Detect which cell encompasses the target text, then output its (X, Y) center coordinate. 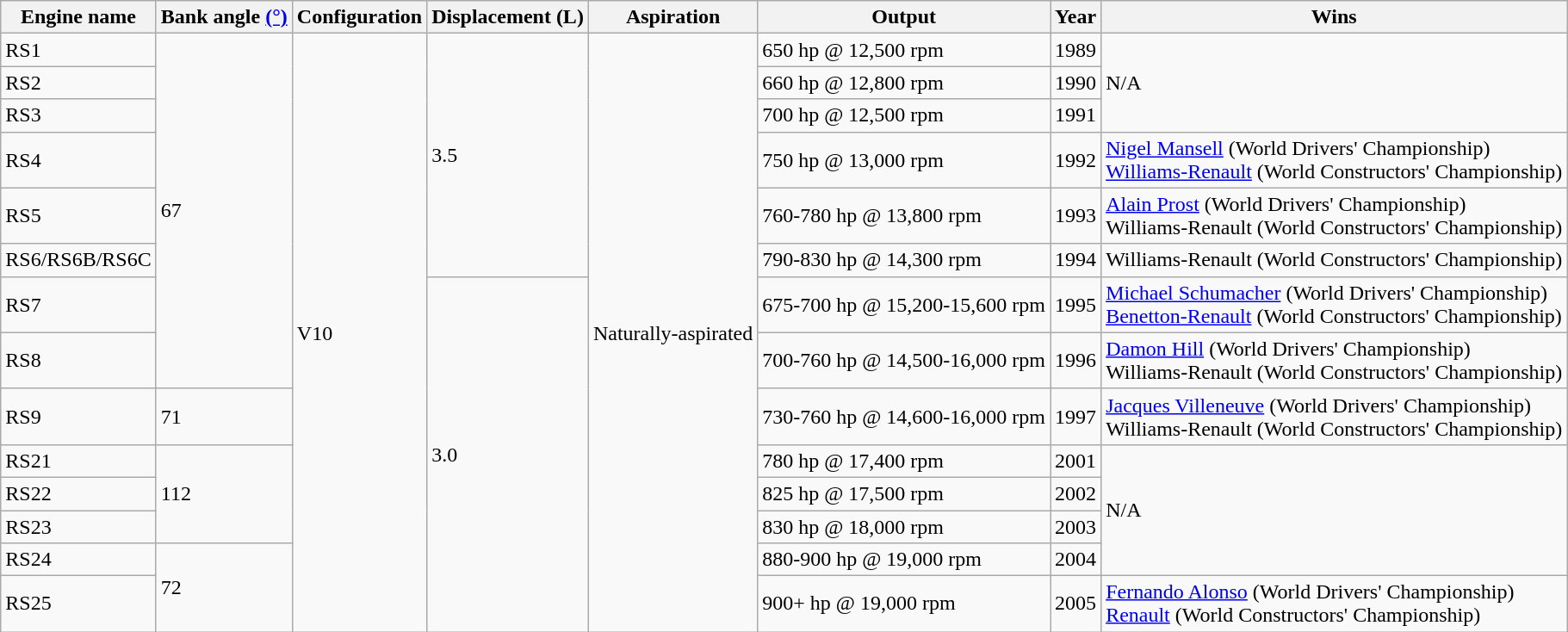
1996 (1076, 360)
660 hp @ 12,800 rpm (904, 83)
825 hp @ 17,500 rpm (904, 493)
RS22 (78, 493)
72 (224, 587)
1991 (1076, 115)
730-760 hp @ 14,600-16,000 rpm (904, 417)
Aspiration (672, 17)
Williams-Renault (World Constructors' Championship) (1335, 260)
Jacques Villeneuve (World Drivers' Championship)Williams-Renault (World Constructors' Championship) (1335, 417)
RS1 (78, 50)
112 (224, 493)
RS5 (78, 215)
900+ hp @ 19,000 rpm (904, 604)
71 (224, 417)
1995 (1076, 305)
1990 (1076, 83)
RS23 (78, 526)
830 hp @ 18,000 rpm (904, 526)
1994 (1076, 260)
RS6/RS6B/RS6C (78, 260)
Nigel Mansell (World Drivers' Championship)Williams-Renault (World Constructors' Championship) (1335, 160)
2002 (1076, 493)
Configuration (359, 17)
Damon Hill (World Drivers' Championship)Williams-Renault (World Constructors' Championship) (1335, 360)
RS2 (78, 83)
650 hp @ 12,500 rpm (904, 50)
2003 (1076, 526)
Alain Prost (World Drivers' Championship)Williams-Renault (World Constructors' Championship) (1335, 215)
750 hp @ 13,000 rpm (904, 160)
760-780 hp @ 13,800 rpm (904, 215)
Year (1076, 17)
700 hp @ 12,500 rpm (904, 115)
790-830 hp @ 14,300 rpm (904, 260)
RS21 (78, 461)
Naturally-aspirated (672, 332)
Engine name (78, 17)
Wins (1335, 17)
2005 (1076, 604)
RS9 (78, 417)
880-900 hp @ 19,000 rpm (904, 560)
Output (904, 17)
2001 (1076, 461)
RS3 (78, 115)
780 hp @ 17,400 rpm (904, 461)
Michael Schumacher (World Drivers' Championship)Benetton-Renault (World Constructors' Championship) (1335, 305)
67 (224, 211)
675-700 hp @ 15,200-15,600 rpm (904, 305)
700-760 hp @ 14,500-16,000 rpm (904, 360)
1993 (1076, 215)
Displacement (L) (508, 17)
Fernando Alonso (World Drivers' Championship)Renault (World Constructors' Championship) (1335, 604)
Bank angle (°) (224, 17)
1989 (1076, 50)
3.5 (508, 155)
3.0 (508, 454)
RS8 (78, 360)
1992 (1076, 160)
2004 (1076, 560)
1997 (1076, 417)
RS25 (78, 604)
RS7 (78, 305)
RS24 (78, 560)
V10 (359, 332)
RS4 (78, 160)
